Return [x, y] of the center of cell containing provided text 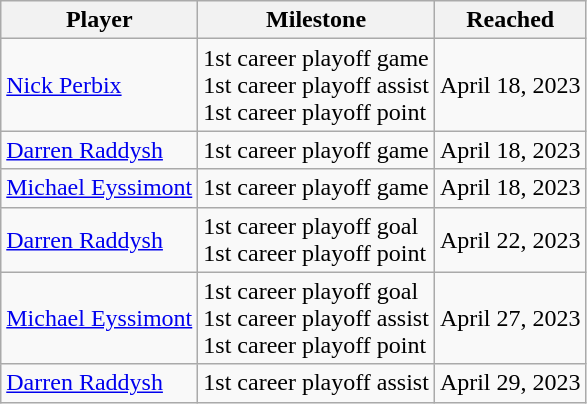
1st career playoff goal1st career playoff point [316, 240]
April 27, 2023 [510, 318]
Milestone [316, 20]
Player [100, 20]
April 29, 2023 [510, 383]
Nick Perbix [100, 85]
1st career playoff game1st career playoff assist1st career playoff point [316, 85]
April 22, 2023 [510, 240]
1st career playoff goal1st career playoff assist1st career playoff point [316, 318]
Reached [510, 20]
1st career playoff assist [316, 383]
